Search for the cell housing the specified text and yield its (x, y) center coordinate. 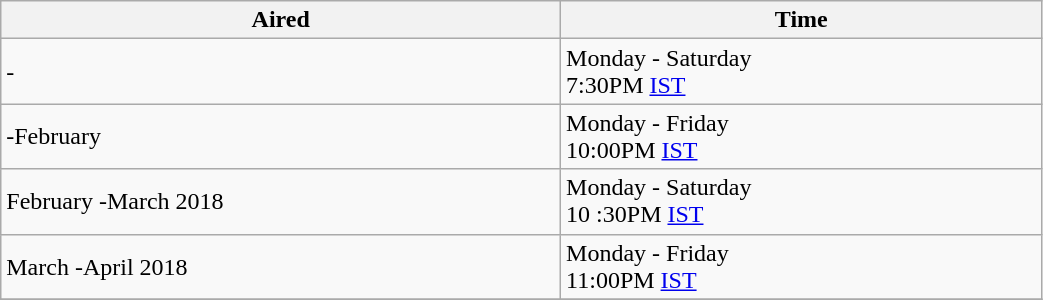
- (281, 72)
-February (281, 136)
Monday - Friday 11:00PM IST (802, 266)
Monday - Saturday 7:30PM IST (802, 72)
Monday - Friday 10:00PM IST (802, 136)
Time (802, 20)
Aired (281, 20)
March -April 2018 (281, 266)
February -March 2018 (281, 202)
Monday - Saturday 10 :30PM IST (802, 202)
